Return the [x, y] coordinate for the center point of the cell that contains the specified text.  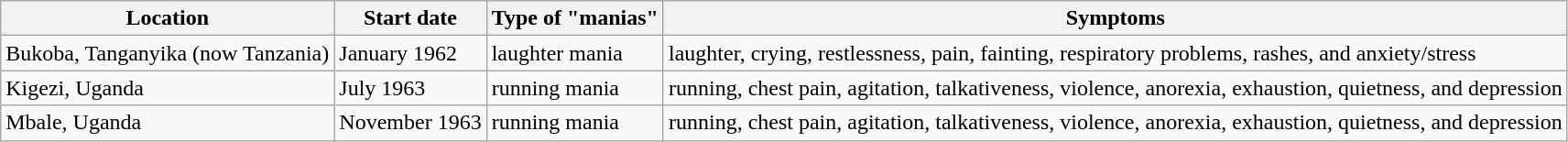
January 1962 [410, 53]
laughter, crying, restlessness, pain, fainting, respiratory problems, rashes, and anxiety/stress [1116, 53]
laughter mania [575, 53]
Start date [410, 18]
November 1963 [410, 123]
Location [168, 18]
Bukoba, Tanganyika (now Tanzania) [168, 53]
Kigezi, Uganda [168, 88]
Symptoms [1116, 18]
Mbale, Uganda [168, 123]
Type of "manias" [575, 18]
July 1963 [410, 88]
